Capture the cell that displays the provided text and extract its [x, y] central coordinate. 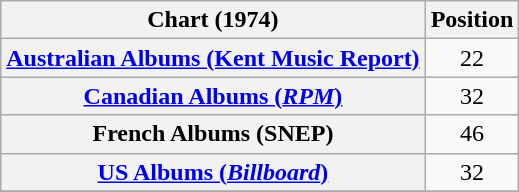
French Albums (SNEP) [213, 134]
US Albums (Billboard) [213, 172]
Position [472, 20]
Chart (1974) [213, 20]
Australian Albums (Kent Music Report) [213, 58]
22 [472, 58]
46 [472, 134]
Canadian Albums (RPM) [213, 96]
